Output the (X, Y) coordinate of the center of the cell containing the given text.  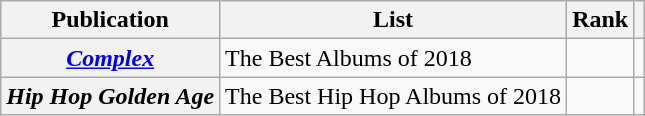
List (394, 20)
Rank (600, 20)
The Best Hip Hop Albums of 2018 (394, 96)
Hip Hop Golden Age (110, 96)
Complex (110, 58)
The Best Albums of 2018 (394, 58)
Publication (110, 20)
